Pinpoint the cell where the given text exists, returning its [X, Y] midpoint coordinate. 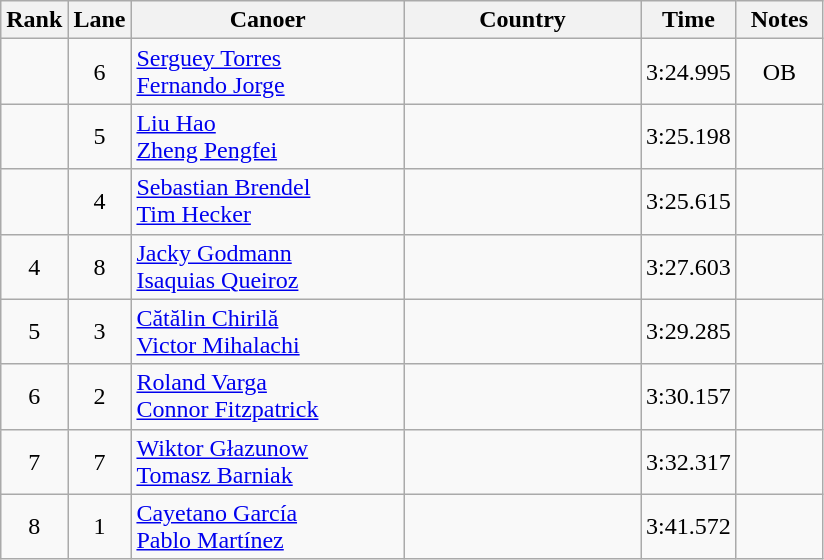
Time [689, 20]
Serguey TorresFernando Jorge [268, 72]
3:32.317 [689, 462]
Liu HaoZheng Pengfei [268, 136]
Jacky GodmannIsaquias Queiroz [268, 266]
Lane [100, 20]
3:25.615 [689, 202]
1 [100, 526]
3 [100, 332]
Sebastian BrendelTim Hecker [268, 202]
2 [100, 396]
Country [522, 20]
Rank [34, 20]
Cătălin ChirilăVictor Mihalachi [268, 332]
Roland VargaConnor Fitzpatrick [268, 396]
3:29.285 [689, 332]
3:25.198 [689, 136]
3:27.603 [689, 266]
OB [779, 72]
3:24.995 [689, 72]
Cayetano GarcíaPablo Martínez [268, 526]
Canoer [268, 20]
3:30.157 [689, 396]
3:41.572 [689, 526]
Wiktor GłazunowTomasz Barniak [268, 462]
Notes [779, 20]
